Capture the cell that displays the provided text and extract its (x, y) central coordinate. 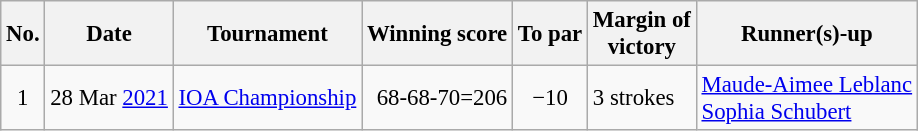
Winning score (438, 34)
3 strokes (642, 98)
−10 (550, 98)
Margin ofvictory (642, 34)
No. (23, 34)
1 (23, 98)
68-68-70=206 (438, 98)
28 Mar 2021 (109, 98)
IOA Championship (267, 98)
To par (550, 34)
Runner(s)-up (806, 34)
Date (109, 34)
Maude-Aimee Leblanc Sophia Schubert (806, 98)
Tournament (267, 34)
